Scan for the cell matching the given text and deliver its (X, Y) coordinate at center. 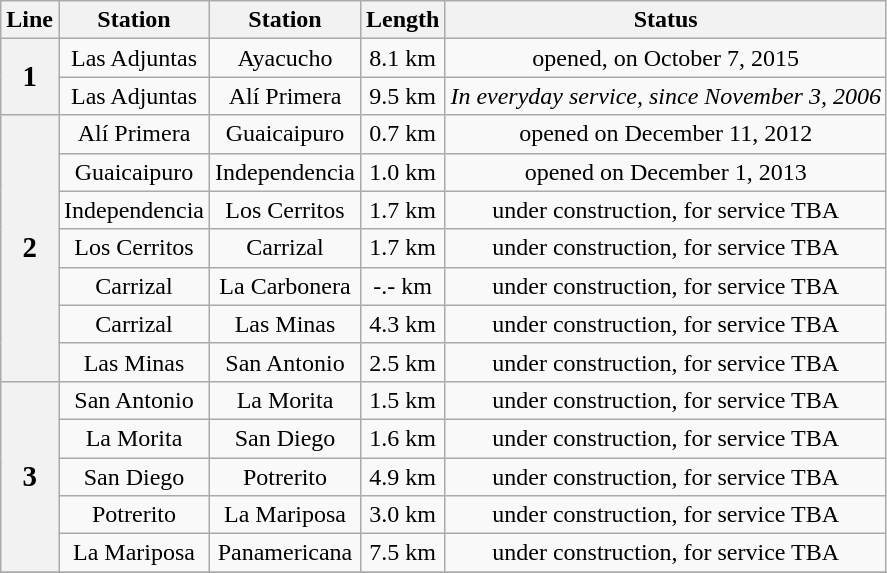
0.7 km (402, 134)
-.- km (402, 286)
1.0 km (402, 172)
4.3 km (402, 324)
Panamericana (284, 553)
1.6 km (402, 438)
8.1 km (402, 58)
7.5 km (402, 553)
2 (30, 248)
opened, on October 7, 2015 (666, 58)
2.5 km (402, 362)
Line (30, 20)
1 (30, 77)
La Carbonera (284, 286)
1.5 km (402, 400)
Ayacucho (284, 58)
3.0 km (402, 515)
opened on December 1, 2013 (666, 172)
Length (402, 20)
9.5 km (402, 96)
Status (666, 20)
3 (30, 476)
4.9 km (402, 477)
opened on December 11, 2012 (666, 134)
In everyday service, since November 3, 2006 (666, 96)
